Provide the (X, Y) coordinate of the cell's center where the given text is located.  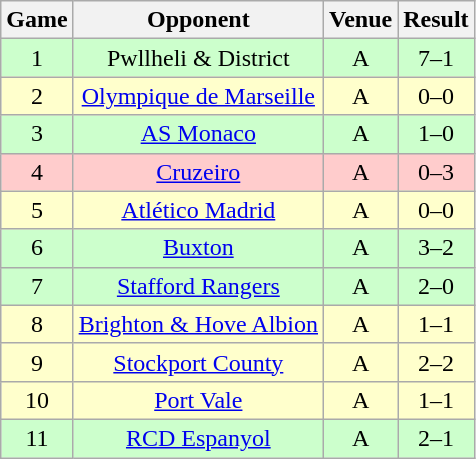
RCD Espanyol (198, 438)
7 (37, 286)
Port Vale (198, 400)
Cruzeiro (198, 172)
2–1 (436, 438)
Olympique de Marseille (198, 96)
Buxton (198, 248)
AS Monaco (198, 134)
9 (37, 362)
11 (37, 438)
3 (37, 134)
0–3 (436, 172)
Opponent (198, 20)
2–0 (436, 286)
1–0 (436, 134)
Atlético Madrid (198, 210)
3–2 (436, 248)
1 (37, 58)
8 (37, 324)
Brighton & Hove Albion (198, 324)
10 (37, 400)
5 (37, 210)
4 (37, 172)
Result (436, 20)
6 (37, 248)
Game (37, 20)
Stockport County (198, 362)
7–1 (436, 58)
Stafford Rangers (198, 286)
Venue (361, 20)
2–2 (436, 362)
2 (37, 96)
Pwllheli & District (198, 58)
